For the text-containing cell, return its midpoint in [x, y] coordinate format. 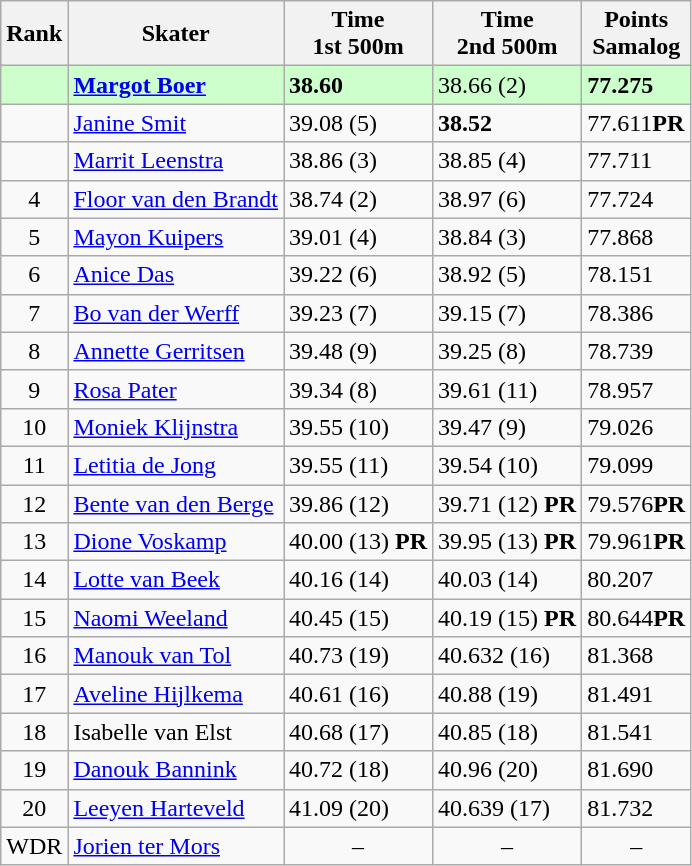
40.00 (13) PR [358, 542]
16 [34, 656]
Bente van den Berge [176, 503]
Margot Boer [176, 85]
77.724 [636, 199]
38.92 (5) [508, 275]
77.611PR [636, 123]
40.85 (18) [508, 732]
6 [34, 275]
Leeyen Harteveld [176, 808]
Dione Voskamp [176, 542]
Letitia de Jong [176, 465]
80.207 [636, 580]
15 [34, 618]
12 [34, 503]
19 [34, 770]
Danouk Bannink [176, 770]
Mayon Kuipers [176, 237]
38.52 [508, 123]
38.84 (3) [508, 237]
Rank [34, 34]
WDR [34, 846]
81.732 [636, 808]
38.86 (3) [358, 161]
40.45 (15) [358, 618]
Jorien ter Mors [176, 846]
5 [34, 237]
78.151 [636, 275]
38.85 (4) [508, 161]
Naomi Weeland [176, 618]
4 [34, 199]
79.099 [636, 465]
81.368 [636, 656]
10 [34, 427]
38.60 [358, 85]
81.690 [636, 770]
40.19 (15) PR [508, 618]
Points Samalog [636, 34]
20 [34, 808]
Time 1st 500m [358, 34]
Bo van der Werff [176, 313]
40.72 (18) [358, 770]
78.957 [636, 389]
38.97 (6) [508, 199]
80.644PR [636, 618]
39.34 (8) [358, 389]
7 [34, 313]
79.961PR [636, 542]
Manouk van Tol [176, 656]
Janine Smit [176, 123]
39.15 (7) [508, 313]
40.03 (14) [508, 580]
39.47 (9) [508, 427]
39.22 (6) [358, 275]
Annette Gerritsen [176, 351]
Rosa Pater [176, 389]
39.08 (5) [358, 123]
39.48 (9) [358, 351]
Marrit Leenstra [176, 161]
Aveline Hijlkema [176, 694]
40.632 (16) [508, 656]
40.639 (17) [508, 808]
Moniek Klijnstra [176, 427]
39.61 (11) [508, 389]
39.86 (12) [358, 503]
39.25 (8) [508, 351]
38.66 (2) [508, 85]
38.74 (2) [358, 199]
Skater [176, 34]
14 [34, 580]
79.576PR [636, 503]
40.68 (17) [358, 732]
81.491 [636, 694]
78.739 [636, 351]
8 [34, 351]
18 [34, 732]
Isabelle van Elst [176, 732]
39.71 (12) PR [508, 503]
Lotte van Beek [176, 580]
40.61 (16) [358, 694]
40.73 (19) [358, 656]
78.386 [636, 313]
40.96 (20) [508, 770]
39.23 (7) [358, 313]
11 [34, 465]
77.711 [636, 161]
Time 2nd 500m [508, 34]
17 [34, 694]
39.55 (11) [358, 465]
40.16 (14) [358, 580]
40.88 (19) [508, 694]
77.275 [636, 85]
39.54 (10) [508, 465]
77.868 [636, 237]
13 [34, 542]
9 [34, 389]
41.09 (20) [358, 808]
79.026 [636, 427]
39.55 (10) [358, 427]
39.95 (13) PR [508, 542]
39.01 (4) [358, 237]
Anice Das [176, 275]
81.541 [636, 732]
Floor van den Brandt [176, 199]
